Find where the given text appears and provide that cell's center as [X, Y] coordinate. 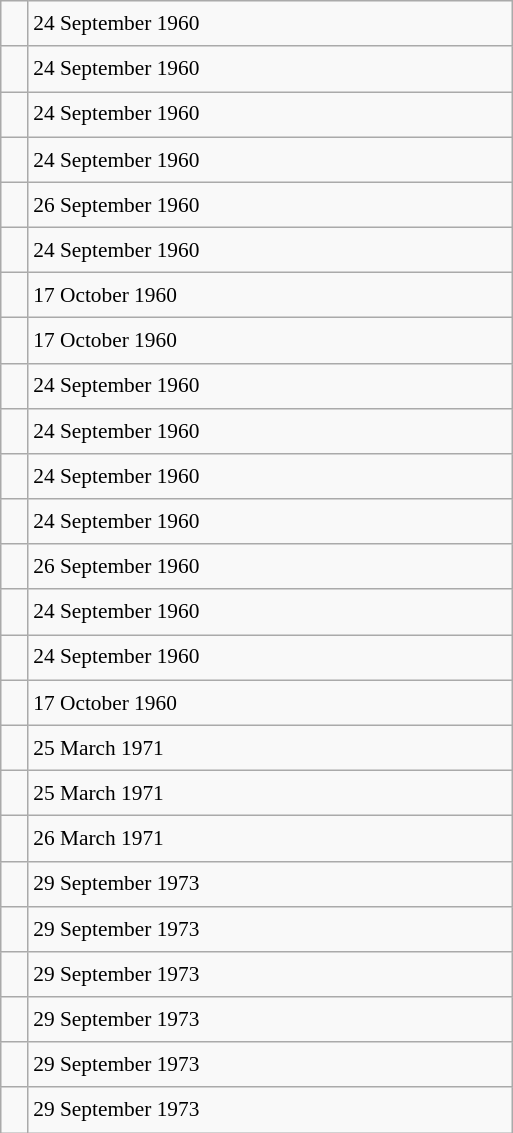
26 March 1971 [270, 838]
